Return (X, Y) of the center of cell containing provided text 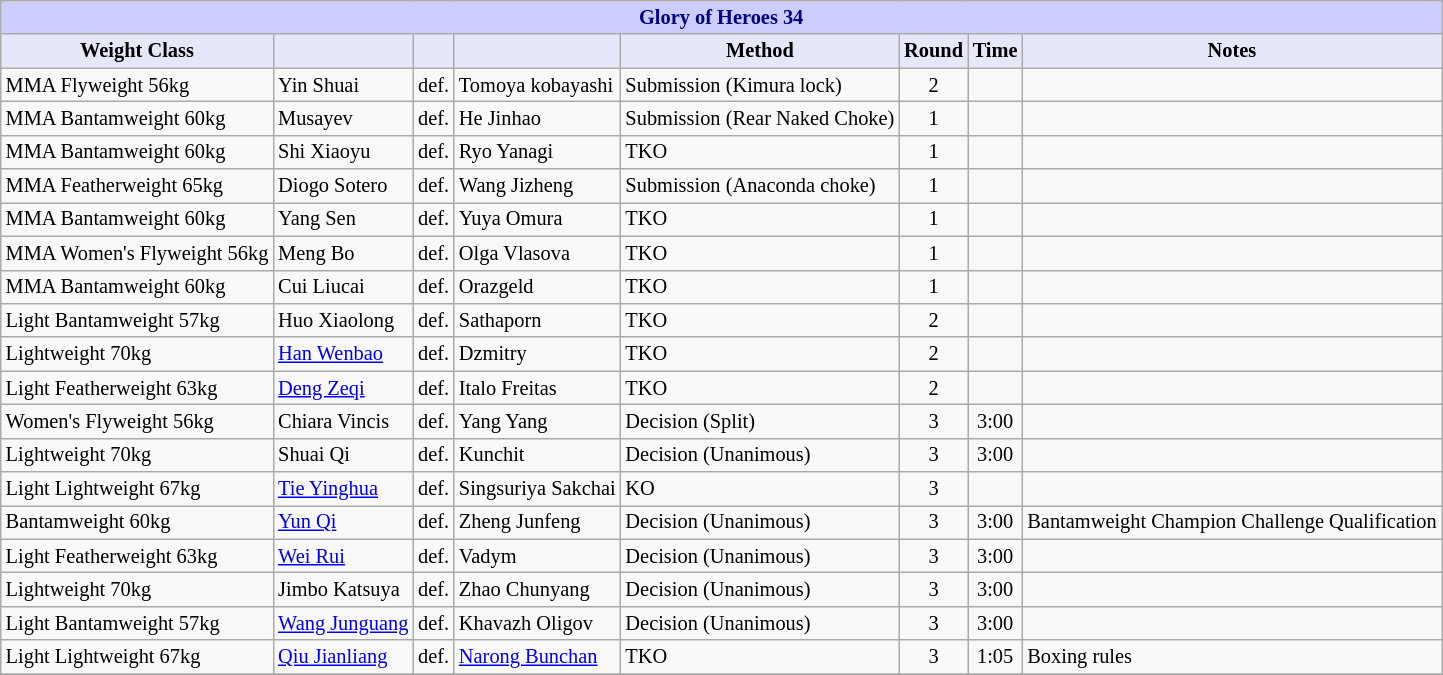
Wei Rui (343, 556)
Round (934, 51)
Yin Shuai (343, 85)
Boxing rules (1232, 657)
Tie Yinghua (343, 489)
Wang Jizheng (538, 186)
Wang Junguang (343, 623)
Orazgeld (538, 287)
Women's Flyweight 56kg (137, 421)
Glory of Heroes 34 (722, 17)
Chiara Vincis (343, 421)
Notes (1232, 51)
Decision (Split) (760, 421)
Cui Liucai (343, 287)
Bantamweight 60kg (137, 522)
Diogo Sotero (343, 186)
He Jinhao (538, 118)
Huo Xiaolong (343, 320)
Dzmitry (538, 354)
Yang Sen (343, 219)
Ryo Yanagi (538, 152)
Qiu Jianliang (343, 657)
Jimbo Katsuya (343, 589)
Italo Freitas (538, 388)
Deng Zeqi (343, 388)
Submission (Anaconda choke) (760, 186)
Zhao Chunyang (538, 589)
Meng Bo (343, 253)
Yang Yang (538, 421)
Singsuriya Sakchai (538, 489)
Bantamweight Champion Challenge Qualification (1232, 522)
Narong Bunchan (538, 657)
MMA Flyweight 56kg (137, 85)
1:05 (996, 657)
MMA Women's Flyweight 56kg (137, 253)
Submission (Rear Naked Choke) (760, 118)
Khavazh Oligov (538, 623)
Zheng Junfeng (538, 522)
Submission (Kimura lock) (760, 85)
Weight Class (137, 51)
Sathaporn (538, 320)
MMA Featherweight 65kg (137, 186)
Olga Vlasova (538, 253)
Shuai Qi (343, 455)
KO (760, 489)
Vadym (538, 556)
Shi Xiaoyu (343, 152)
Time (996, 51)
Yun Qi (343, 522)
Yuya Omura (538, 219)
Musayev (343, 118)
Method (760, 51)
Kunchit (538, 455)
Tomoya kobayashi (538, 85)
Han Wenbao (343, 354)
